Identify which cell holds the provided text, then report its (x, y) central coordinate. 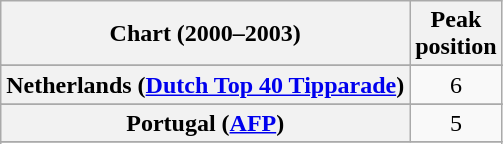
Netherlands (Dutch Top 40 Tipparade) (206, 85)
6 (456, 85)
5 (456, 123)
Peakposition (456, 34)
Chart (2000–2003) (206, 34)
Portugal (AFP) (206, 123)
